Locate the cell with the specified text and output its [X, Y] center coordinate. 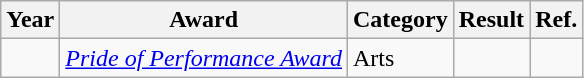
Category [401, 20]
Ref. [556, 20]
Year [30, 20]
Pride of Performance Award [204, 58]
Result [491, 20]
Award [204, 20]
Arts [401, 58]
